Pinpoint the cell where the given text exists, returning its [x, y] midpoint coordinate. 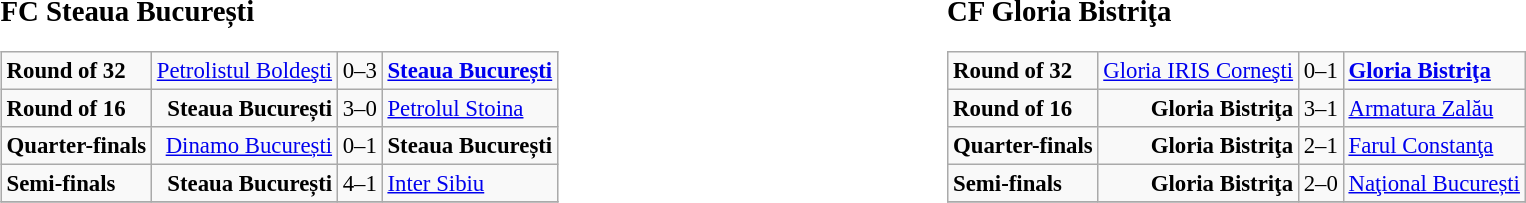
Naţional București [1434, 184]
2–1 [1320, 146]
Dinamo București [244, 146]
Inter Sibiu [470, 184]
Gloria IRIS Corneşti [1198, 71]
4–1 [360, 184]
3–0 [360, 109]
2–0 [1320, 184]
3–1 [1320, 109]
Petrolistul Boldeşti [244, 71]
Farul Constanţa [1434, 146]
Armatura Zalău [1434, 109]
Petrolul Stoina [470, 109]
0–3 [360, 71]
